Search for the cell housing the specified text and yield its (x, y) center coordinate. 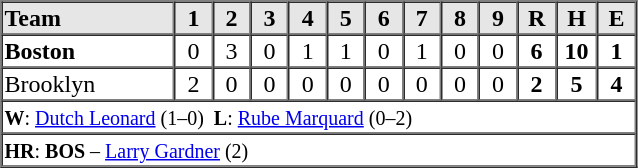
HR: BOS – Larry Gardner (2) (319, 150)
E (616, 18)
Brooklyn (88, 84)
7 (422, 18)
R (536, 18)
Team (88, 18)
H (576, 18)
W: Dutch Leonard (1–0) L: Rube Marquard (0–2) (319, 116)
Boston (88, 50)
9 (498, 18)
10 (576, 50)
8 (460, 18)
